From the cell containing the given text, extract its center point as [x, y] coordinate. 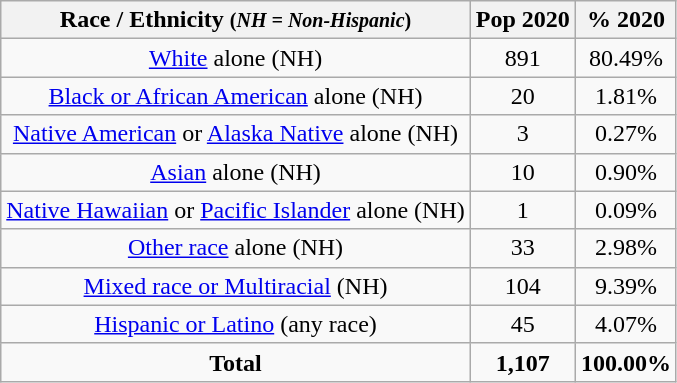
% 2020 [626, 20]
100.00% [626, 362]
Mixed race or Multiracial (NH) [236, 286]
80.49% [626, 58]
104 [522, 286]
Asian alone (NH) [236, 172]
Hispanic or Latino (any race) [236, 324]
Total [236, 362]
0.27% [626, 134]
9.39% [626, 286]
White alone (NH) [236, 58]
3 [522, 134]
1 [522, 210]
Pop 2020 [522, 20]
0.90% [626, 172]
Native American or Alaska Native alone (NH) [236, 134]
2.98% [626, 248]
45 [522, 324]
33 [522, 248]
1,107 [522, 362]
10 [522, 172]
891 [522, 58]
20 [522, 96]
Native Hawaiian or Pacific Islander alone (NH) [236, 210]
1.81% [626, 96]
0.09% [626, 210]
Black or African American alone (NH) [236, 96]
4.07% [626, 324]
Race / Ethnicity (NH = Non-Hispanic) [236, 20]
Other race alone (NH) [236, 248]
